Output the (x, y) coordinate of the center of the cell containing the given text.  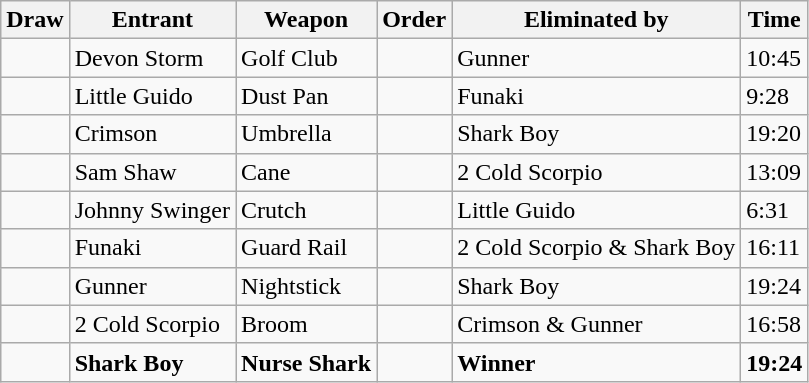
Devon Storm (152, 58)
Umbrella (306, 134)
Broom (306, 324)
16:11 (774, 248)
Dust Pan (306, 96)
9:28 (774, 96)
6:31 (774, 210)
Weapon (306, 20)
16:58 (774, 324)
Golf Club (306, 58)
Crutch (306, 210)
Nightstick (306, 286)
Sam Shaw (152, 172)
Crimson & Gunner (596, 324)
Entrant (152, 20)
2 Cold Scorpio & Shark Boy (596, 248)
19:20 (774, 134)
Time (774, 20)
Winner (596, 362)
Nurse Shark (306, 362)
Guard Rail (306, 248)
Crimson (152, 134)
Eliminated by (596, 20)
Cane (306, 172)
13:09 (774, 172)
Johnny Swinger (152, 210)
Order (414, 20)
Draw (35, 20)
10:45 (774, 58)
